Determine the [x, y] coordinate at the center of the cell enclosing the given text.  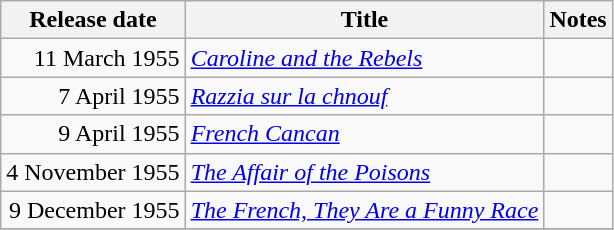
Release date [93, 20]
The Affair of the Poisons [364, 172]
Razzia sur la chnouf [364, 96]
The French, They Are a Funny Race [364, 210]
4 November 1955 [93, 172]
Notes [578, 20]
French Cancan [364, 134]
7 April 1955 [93, 96]
9 December 1955 [93, 210]
9 April 1955 [93, 134]
Caroline and the Rebels [364, 58]
11 March 1955 [93, 58]
Title [364, 20]
